Output the [x, y] coordinate of the center of the cell containing the given text.  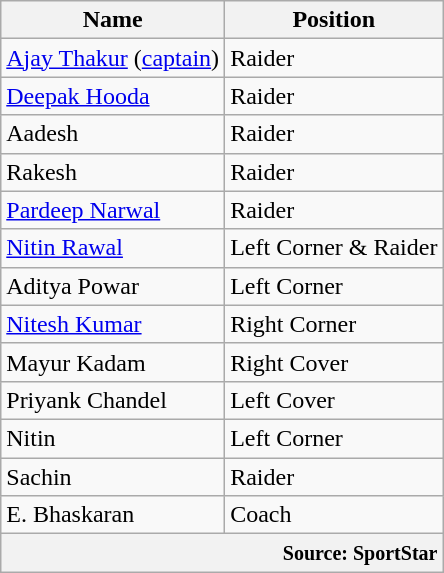
Priyank Chandel [113, 400]
Sachin [113, 477]
Deepak Hooda [113, 96]
Aditya Powar [113, 286]
E. Bhaskaran [113, 515]
Source: SportStar [222, 553]
Mayur Kadam [113, 362]
Nitin [113, 438]
Name [113, 20]
Aadesh [113, 134]
Position [334, 20]
Nitin Rawal [113, 248]
Left Cover [334, 400]
Right Corner [334, 324]
Right Cover [334, 362]
Coach [334, 515]
Pardeep Narwal [113, 210]
Ajay Thakur (captain) [113, 58]
Left Corner & Raider [334, 248]
Nitesh Kumar [113, 324]
Rakesh [113, 172]
